Return the [x, y] coordinate for the center point of the cell that contains the specified text.  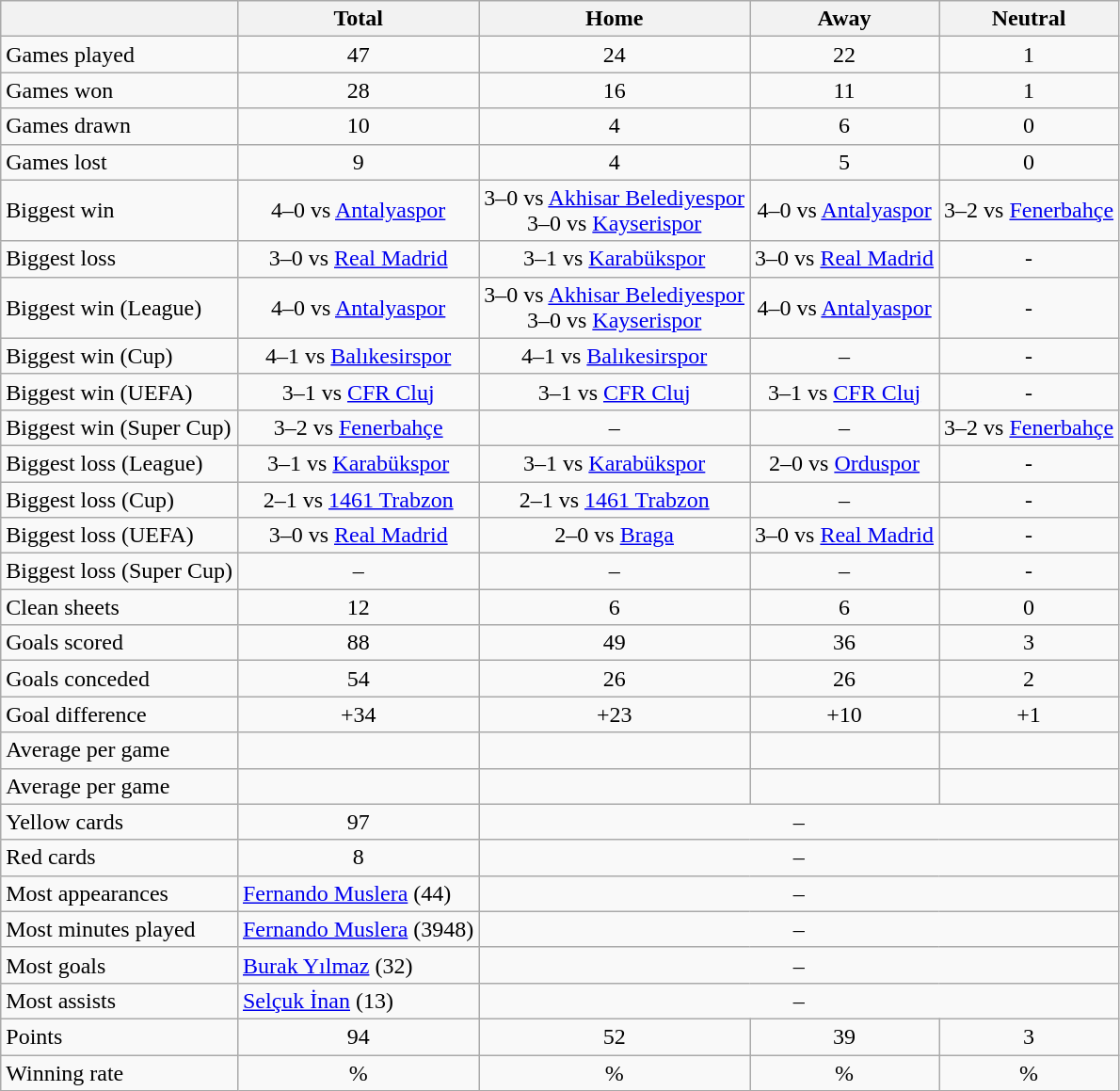
10 [358, 126]
Most minutes played [120, 929]
Red cards [120, 858]
Biggest win (League) [120, 307]
2–0 vs Orduspor [845, 463]
97 [358, 822]
Biggest loss (League) [120, 463]
Biggest loss [120, 259]
Biggest loss (UEFA) [120, 536]
88 [358, 643]
Selçuk İnan (13) [358, 1001]
Winning rate [120, 1072]
36 [845, 643]
Total [358, 19]
16 [615, 90]
Fernando Muslera (44) [358, 893]
Biggest win (Super Cup) [120, 427]
Fernando Muslera (3948) [358, 929]
Away [845, 19]
+23 [615, 714]
24 [615, 55]
Biggest win [120, 211]
Games drawn [120, 126]
2 [1030, 679]
47 [358, 55]
49 [615, 643]
Goals conceded [120, 679]
5 [845, 162]
+10 [845, 714]
Neutral [1030, 19]
2–0 vs Braga [615, 536]
Burak Yılmaz (32) [358, 965]
+34 [358, 714]
Biggest loss (Super Cup) [120, 571]
Most appearances [120, 893]
+1 [1030, 714]
52 [615, 1036]
Biggest win (UEFA) [120, 392]
28 [358, 90]
Games won [120, 90]
Biggest win (Cup) [120, 356]
11 [845, 90]
Goals scored [120, 643]
Home [615, 19]
Points [120, 1036]
Biggest loss (Cup) [120, 500]
Most goals [120, 965]
39 [845, 1036]
Most assists [120, 1001]
Yellow cards [120, 822]
54 [358, 679]
Games played [120, 55]
9 [358, 162]
Games lost [120, 162]
22 [845, 55]
94 [358, 1036]
Goal difference [120, 714]
12 [358, 607]
Clean sheets [120, 607]
8 [358, 858]
